From the cell containing the given text, extract its center point as (x, y) coordinate. 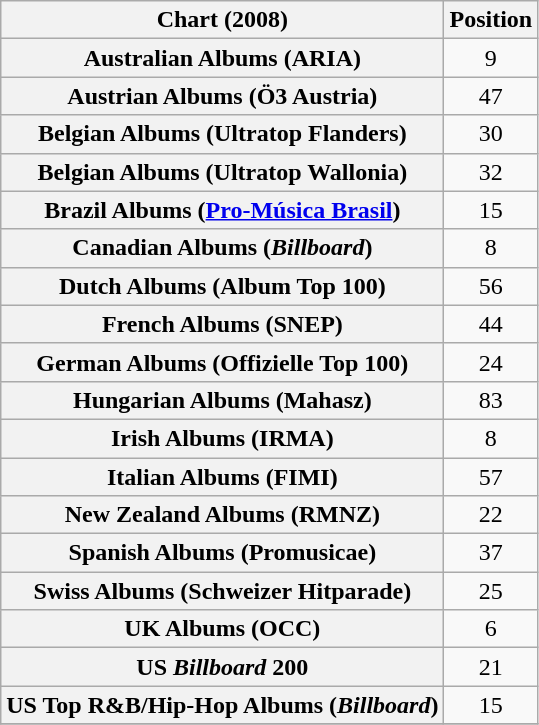
47 (491, 96)
44 (491, 324)
Irish Albums (IRMA) (222, 438)
83 (491, 400)
37 (491, 553)
Belgian Albums (Ultratop Wallonia) (222, 172)
57 (491, 477)
Brazil Albums (Pro-Música Brasil) (222, 210)
Hungarian Albums (Mahasz) (222, 400)
New Zealand Albums (RMNZ) (222, 515)
US Billboard 200 (222, 667)
Spanish Albums (Promusicae) (222, 553)
56 (491, 286)
Chart (2008) (222, 20)
25 (491, 591)
US Top R&B/Hip-Hop Albums (Billboard) (222, 705)
32 (491, 172)
Italian Albums (FIMI) (222, 477)
9 (491, 58)
6 (491, 629)
French Albums (SNEP) (222, 324)
Position (491, 20)
Austrian Albums (Ö3 Austria) (222, 96)
22 (491, 515)
30 (491, 134)
Australian Albums (ARIA) (222, 58)
Canadian Albums (Billboard) (222, 248)
German Albums (Offizielle Top 100) (222, 362)
21 (491, 667)
24 (491, 362)
Dutch Albums (Album Top 100) (222, 286)
Swiss Albums (Schweizer Hitparade) (222, 591)
Belgian Albums (Ultratop Flanders) (222, 134)
UK Albums (OCC) (222, 629)
